Output the [x, y] coordinate of the center of the cell containing the given text.  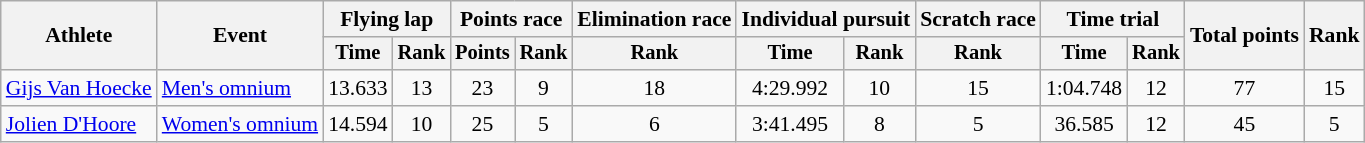
23 [482, 88]
Individual pursuit [826, 19]
6 [654, 124]
Scratch race [978, 19]
Event [240, 36]
Points [482, 54]
18 [654, 88]
Athlete [79, 36]
25 [482, 124]
77 [1244, 88]
Total points [1244, 36]
Elimination race [654, 19]
45 [1244, 124]
13.633 [358, 88]
1:04.748 [1084, 88]
Time trial [1113, 19]
Men's omnium [240, 88]
9 [544, 88]
Flying lap [386, 19]
8 [880, 124]
3:41.495 [790, 124]
4:29.992 [790, 88]
Women's omnium [240, 124]
14.594 [358, 124]
13 [422, 88]
Gijs Van Hoecke [79, 88]
36.585 [1084, 124]
Points race [511, 19]
Jolien D'Hoore [79, 124]
